Scan for the cell matching the given text and deliver its (x, y) coordinate at center. 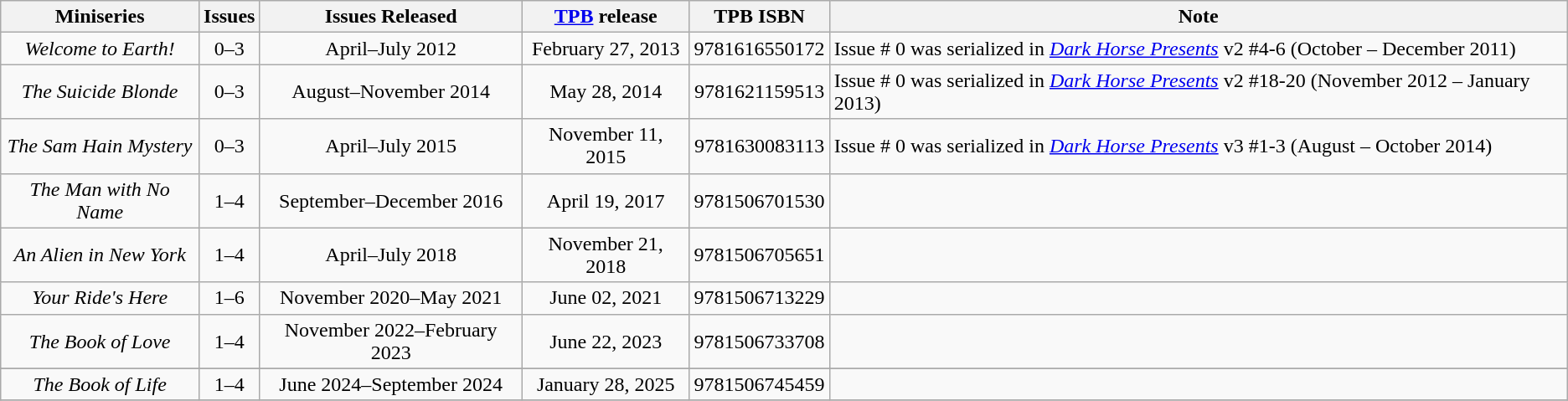
September–December 2016 (390, 201)
February 27, 2013 (606, 49)
9781506701530 (759, 201)
November 2020–May 2021 (390, 298)
Issue # 0 was serialized in Dark Horse Presents v2 #4-6 (October – December 2011) (1198, 49)
Your Ride's Here (101, 298)
1–6 (230, 298)
Issue # 0 was serialized in Dark Horse Presents v3 #1-3 (August – October 2014) (1198, 146)
April–July 2018 (390, 254)
April–July 2012 (390, 49)
TPB ISBN (759, 17)
April 19, 2017 (606, 201)
June 22, 2023 (606, 342)
The Man with No Name (101, 201)
Welcome to Earth! (101, 49)
The Book of Love (101, 342)
The Sam Hain Mystery (101, 146)
An Alien in New York (101, 254)
Issues Released (390, 17)
Issues (230, 17)
The Book of Life (101, 384)
9781506745459 (759, 384)
Miniseries (101, 17)
January 28, 2025 (606, 384)
The Suicide Blonde (101, 92)
April–July 2015 (390, 146)
Note (1198, 17)
August–November 2014 (390, 92)
9781506733708 (759, 342)
9781616550172 (759, 49)
May 28, 2014 (606, 92)
9781506713229 (759, 298)
TPB release (606, 17)
November 2022–February 2023 (390, 342)
November 11, 2015 (606, 146)
Issue # 0 was serialized in Dark Horse Presents v2 #18-20 (November 2012 – January 2013) (1198, 92)
June 2024–September 2024 (390, 384)
9781630083113 (759, 146)
June 02, 2021 (606, 298)
9781506705651 (759, 254)
November 21, 2018 (606, 254)
9781621159513 (759, 92)
